Find where the given text appears and provide that cell's center as (X, Y) coordinate. 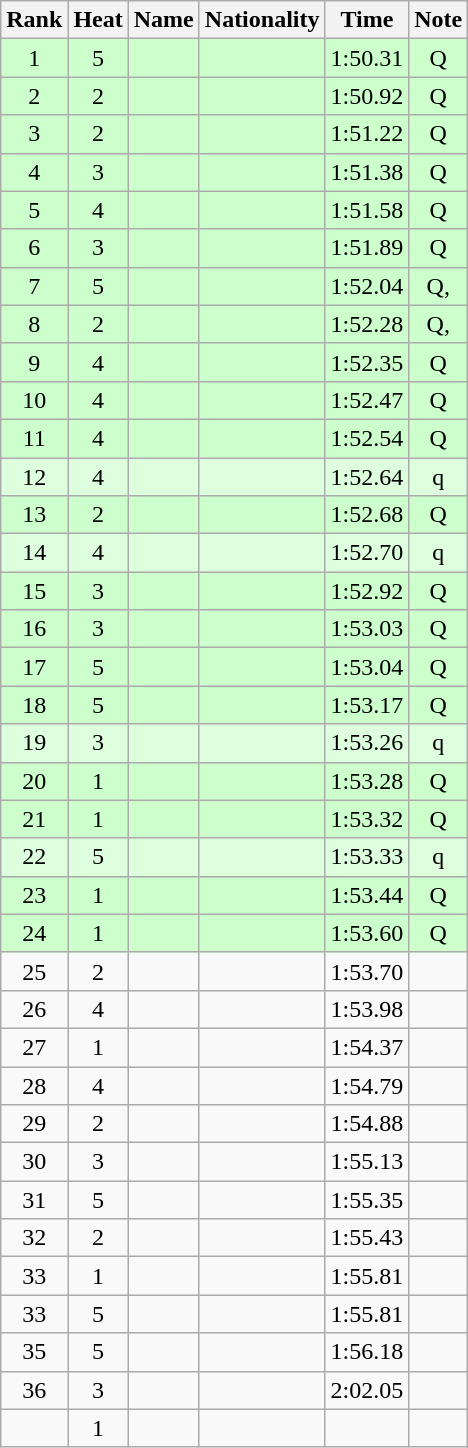
Name (164, 20)
30 (34, 1162)
1:52.54 (367, 438)
1:52.28 (367, 324)
10 (34, 400)
9 (34, 362)
19 (34, 743)
1:52.68 (367, 515)
1:52.35 (367, 362)
1:53.70 (367, 971)
35 (34, 1352)
1:53.60 (367, 933)
20 (34, 781)
12 (34, 477)
1:54.88 (367, 1124)
Heat (98, 20)
Nationality (262, 20)
1:50.31 (367, 58)
31 (34, 1200)
17 (34, 667)
1:52.64 (367, 477)
6 (34, 248)
1:53.04 (367, 667)
29 (34, 1124)
15 (34, 591)
21 (34, 819)
25 (34, 971)
14 (34, 553)
8 (34, 324)
32 (34, 1238)
1:53.44 (367, 895)
18 (34, 705)
1:53.98 (367, 1009)
1:54.79 (367, 1085)
1:56.18 (367, 1352)
27 (34, 1047)
1:55.13 (367, 1162)
13 (34, 515)
1:55.43 (367, 1238)
1:52.47 (367, 400)
36 (34, 1390)
24 (34, 933)
16 (34, 629)
1:53.33 (367, 857)
22 (34, 857)
Rank (34, 20)
23 (34, 895)
1:51.22 (367, 134)
1:53.28 (367, 781)
1:52.04 (367, 286)
28 (34, 1085)
1:54.37 (367, 1047)
1:53.26 (367, 743)
Time (367, 20)
7 (34, 286)
1:53.03 (367, 629)
26 (34, 1009)
1:51.89 (367, 248)
2:02.05 (367, 1390)
1:52.92 (367, 591)
1:51.58 (367, 210)
11 (34, 438)
1:53.17 (367, 705)
1:50.92 (367, 96)
1:53.32 (367, 819)
1:55.35 (367, 1200)
1:52.70 (367, 553)
1:51.38 (367, 172)
Note (438, 20)
